Pinpoint the cell where the given text exists, returning its [X, Y] midpoint coordinate. 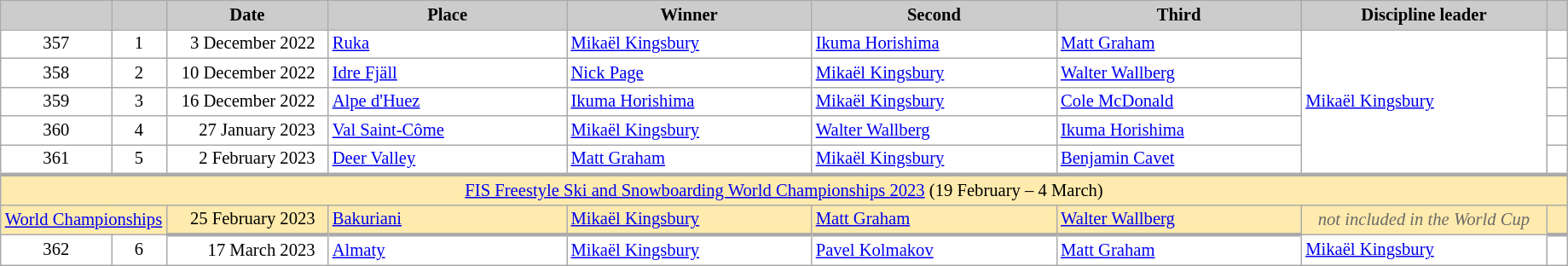
2 February 2023 [247, 159]
6 [139, 249]
Cole McDonald [1178, 101]
362 [56, 249]
357 [56, 43]
not included in the World Cup [1424, 220]
Almaty [448, 249]
Idre Fjäll [448, 72]
25 February 2023 [247, 220]
5 [139, 159]
Second [934, 14]
Alpe d'Huez [448, 101]
Discipline leader [1424, 14]
Ruka [448, 43]
Pavel Kolmakov [934, 249]
Deer Valley [448, 159]
4 [139, 130]
2 [139, 72]
10 December 2022 [247, 72]
Winner [689, 14]
361 [56, 159]
358 [56, 72]
World Championships [84, 220]
Bakuriani [448, 220]
Val Saint-Côme [448, 130]
359 [56, 101]
Third [1178, 14]
16 December 2022 [247, 101]
Date [247, 14]
17 March 2023 [247, 249]
Place [448, 14]
1 [139, 43]
360 [56, 130]
3 December 2022 [247, 43]
3 [139, 101]
27 January 2023 [247, 130]
FIS Freestyle Ski and Snowboarding World Championships 2023 (19 February – 4 March) [784, 189]
Benjamin Cavet [1178, 159]
Nick Page [689, 72]
